From the cell containing the given text, extract its center point as [X, Y] coordinate. 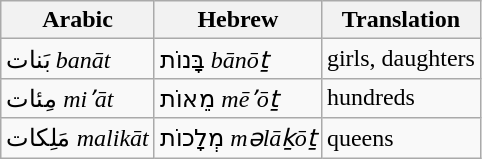
hundreds [400, 98]
بَنات banāt [78, 59]
مَلِكات malikāt [78, 138]
مِئات miʼāt [78, 98]
מְלָכוֹת məlāḵōṯ [238, 138]
girls, daughters [400, 59]
בָּנוֹת bānōṯ [238, 59]
מֵאוֹת mēʼōṯ [238, 98]
Hebrew [238, 20]
queens [400, 138]
Arabic [78, 20]
Translation [400, 20]
